Extract the (x, y) coordinate from the center of the cell holding the provided text.  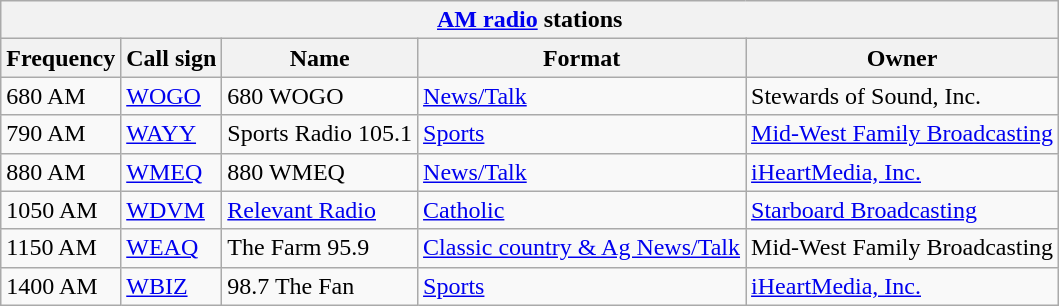
The Farm 95.9 (320, 248)
880 WMEQ (320, 172)
98.7 The Fan (320, 286)
WBIZ (172, 286)
Format (582, 58)
680 AM (61, 96)
Name (320, 58)
Classic country & Ag News/Talk (582, 248)
WMEQ (172, 172)
Relevant Radio (320, 210)
880 AM (61, 172)
WAYY (172, 134)
1400 AM (61, 286)
WEAQ (172, 248)
Stewards of Sound, Inc. (902, 96)
Catholic (582, 210)
Frequency (61, 58)
Starboard Broadcasting (902, 210)
Call sign (172, 58)
790 AM (61, 134)
Sports Radio 105.1 (320, 134)
680 WOGO (320, 96)
1150 AM (61, 248)
AM radio stations (530, 20)
WOGO (172, 96)
WDVM (172, 210)
1050 AM (61, 210)
Owner (902, 58)
